From the cell containing the given text, extract its center point as (x, y) coordinate. 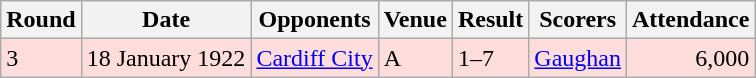
A (415, 58)
18 January 1922 (166, 58)
3 (41, 58)
6,000 (691, 58)
Round (41, 20)
Scorers (578, 20)
1–7 (490, 58)
Cardiff City (314, 58)
Venue (415, 20)
Date (166, 20)
Result (490, 20)
Opponents (314, 20)
Gaughan (578, 58)
Attendance (691, 20)
